Search for the cell housing the specified text and yield its [x, y] center coordinate. 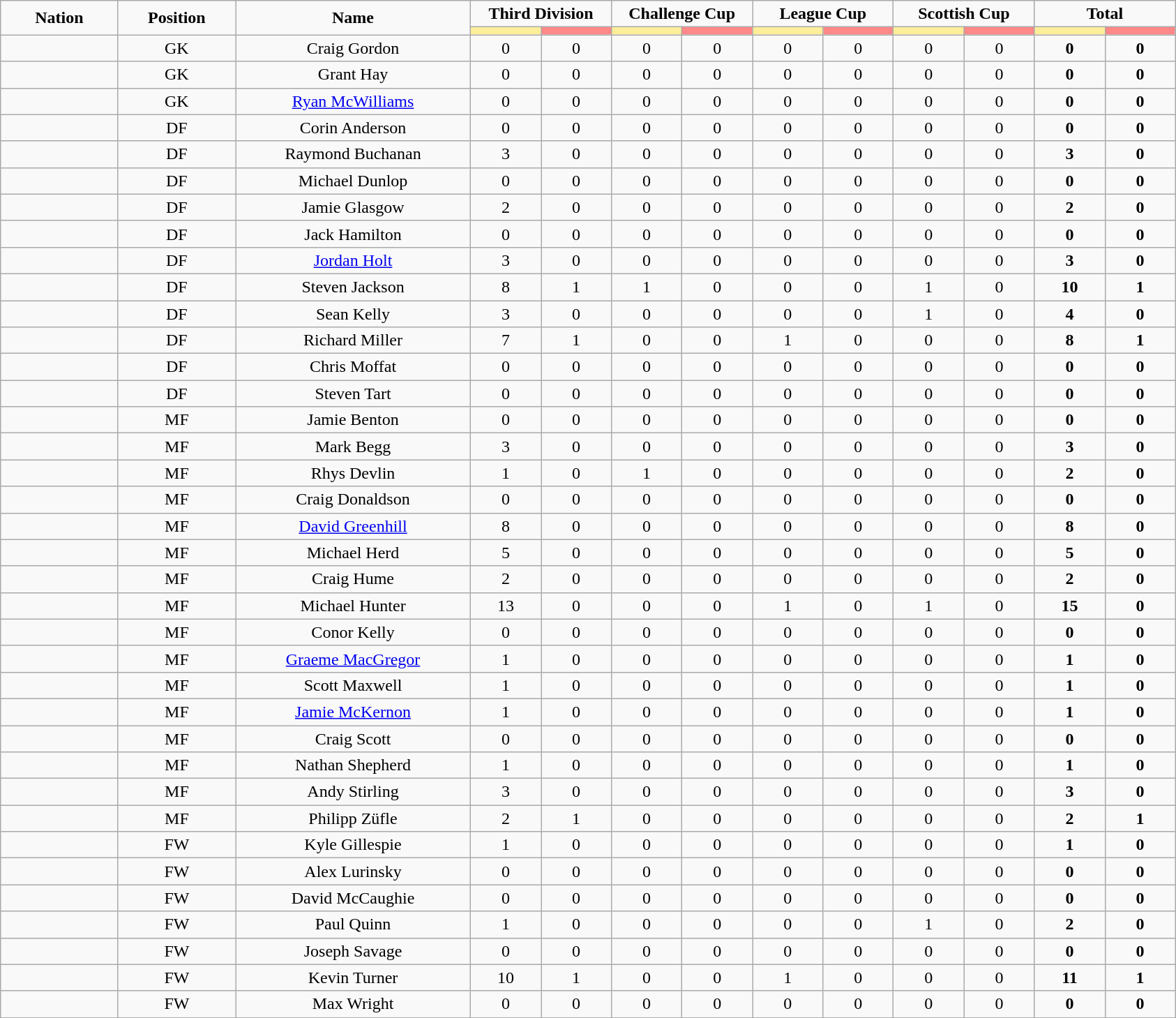
Michael Hunter [353, 606]
Jack Hamilton [353, 234]
League Cup [823, 14]
Kyle Gillespie [353, 845]
Scott Maxwell [353, 685]
Nation [59, 18]
David Greenhill [353, 526]
Total [1105, 14]
Chris Moffat [353, 367]
Corin Anderson [353, 128]
Andy Stirling [353, 792]
Mark Begg [353, 447]
Scottish Cup [964, 14]
Jamie Benton [353, 420]
Nathan Shepherd [353, 765]
Craig Scott [353, 739]
Max Wright [353, 1004]
Steven Jackson [353, 287]
Kevin Turner [353, 978]
Joseph Savage [353, 951]
Position [176, 18]
Jordan Holt [353, 260]
Ryan McWilliams [353, 101]
Conor Kelly [353, 632]
Jamie Glasgow [353, 207]
4 [1070, 313]
Name [353, 18]
Craig Hume [353, 579]
11 [1070, 978]
13 [505, 606]
Richard Miller [353, 340]
Steven Tart [353, 394]
Third Division [541, 14]
Jamie McKernon [353, 712]
Graeme MacGregor [353, 659]
Alex Lurinsky [353, 871]
Raymond Buchanan [353, 154]
Craig Donaldson [353, 500]
Michael Dunlop [353, 181]
Paul Quinn [353, 925]
7 [505, 340]
Michael Herd [353, 553]
Grant Hay [353, 75]
Philipp Züfle [353, 818]
Craig Gordon [353, 48]
Rhys Devlin [353, 473]
David McCaughie [353, 898]
Sean Kelly [353, 313]
15 [1070, 606]
Challenge Cup [682, 14]
